Return [X, Y] of the center of cell containing provided text 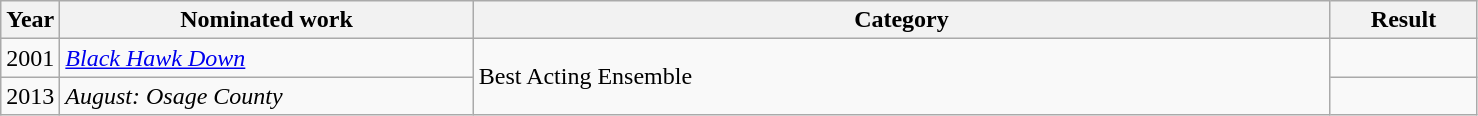
Result [1404, 20]
August: Osage County [266, 96]
2013 [30, 96]
2001 [30, 58]
Best Acting Ensemble [901, 77]
Black Hawk Down [266, 58]
Nominated work [266, 20]
Year [30, 20]
Category [901, 20]
